Find where the given text appears and provide that cell's center as [x, y] coordinate. 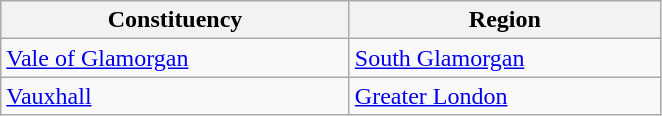
Region [504, 20]
Greater London [504, 96]
Constituency [176, 20]
South Glamorgan [504, 58]
Vale of Glamorgan [176, 58]
Vauxhall [176, 96]
